Locate the cell with the specified text and output its (X, Y) center coordinate. 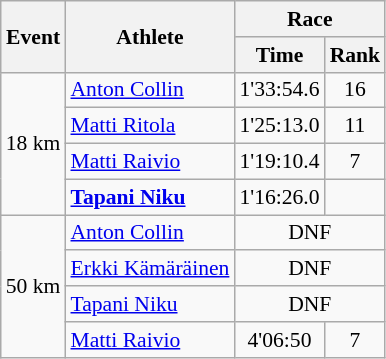
4'06:50 (279, 340)
Erkki Kämäräinen (150, 269)
1'16:26.0 (279, 197)
16 (356, 90)
Matti Ritola (150, 126)
1'33:54.6 (279, 90)
Time (279, 55)
18 km (34, 143)
11 (356, 126)
1'25:13.0 (279, 126)
50 km (34, 286)
Race (310, 19)
1'19:10.4 (279, 162)
Event (34, 36)
Athlete (150, 36)
Rank (356, 55)
